Pinpoint the cell where the given text exists, returning its [x, y] midpoint coordinate. 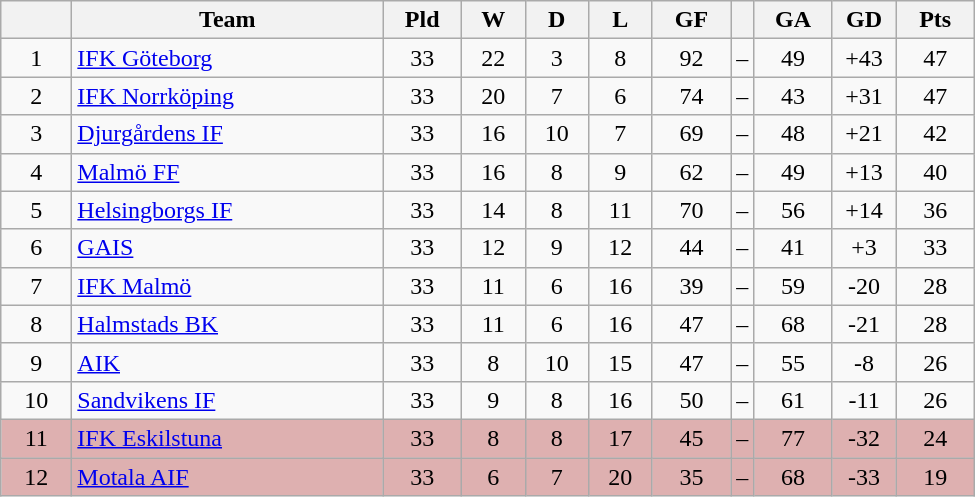
4 [36, 172]
Helsingborgs IF [228, 210]
GAIS [228, 248]
+43 [864, 58]
14 [493, 210]
Pld [422, 20]
-8 [864, 362]
D [557, 20]
42 [936, 134]
-32 [864, 438]
36 [936, 210]
+14 [864, 210]
15 [621, 362]
IFK Norrköping [228, 96]
43 [794, 96]
Pts [936, 20]
19 [936, 477]
56 [794, 210]
W [493, 20]
55 [794, 362]
17 [621, 438]
48 [794, 134]
Malmö FF [228, 172]
2 [36, 96]
-21 [864, 324]
50 [692, 400]
77 [794, 438]
+3 [864, 248]
39 [692, 286]
40 [936, 172]
62 [692, 172]
44 [692, 248]
61 [794, 400]
Djurgårdens IF [228, 134]
92 [692, 58]
IFK Göteborg [228, 58]
35 [692, 477]
+13 [864, 172]
AIK [228, 362]
-11 [864, 400]
69 [692, 134]
GF [692, 20]
-33 [864, 477]
5 [36, 210]
1 [36, 58]
L [621, 20]
41 [794, 248]
24 [936, 438]
74 [692, 96]
59 [794, 286]
Motala AIF [228, 477]
IFK Malmö [228, 286]
GD [864, 20]
45 [692, 438]
-20 [864, 286]
Sandvikens IF [228, 400]
22 [493, 58]
IFK Eskilstuna [228, 438]
GA [794, 20]
+31 [864, 96]
70 [692, 210]
Team [228, 20]
Halmstads BK [228, 324]
+21 [864, 134]
